Scan for the cell matching the given text and deliver its (x, y) coordinate at center. 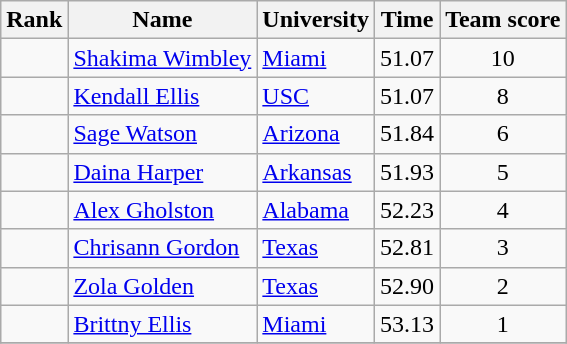
University (316, 20)
Name (162, 20)
Alex Gholston (162, 210)
8 (503, 96)
Arkansas (316, 172)
4 (503, 210)
Chrisann Gordon (162, 248)
52.90 (408, 286)
51.84 (408, 134)
Time (408, 20)
Brittny Ellis (162, 324)
Kendall Ellis (162, 96)
53.13 (408, 324)
Sage Watson (162, 134)
52.23 (408, 210)
52.81 (408, 248)
3 (503, 248)
51.93 (408, 172)
10 (503, 58)
Daina Harper (162, 172)
USC (316, 96)
Shakima Wimbley (162, 58)
Rank (34, 20)
Alabama (316, 210)
6 (503, 134)
2 (503, 286)
Arizona (316, 134)
Team score (503, 20)
1 (503, 324)
5 (503, 172)
Zola Golden (162, 286)
